Locate the cell with the specified text and output its [x, y] center coordinate. 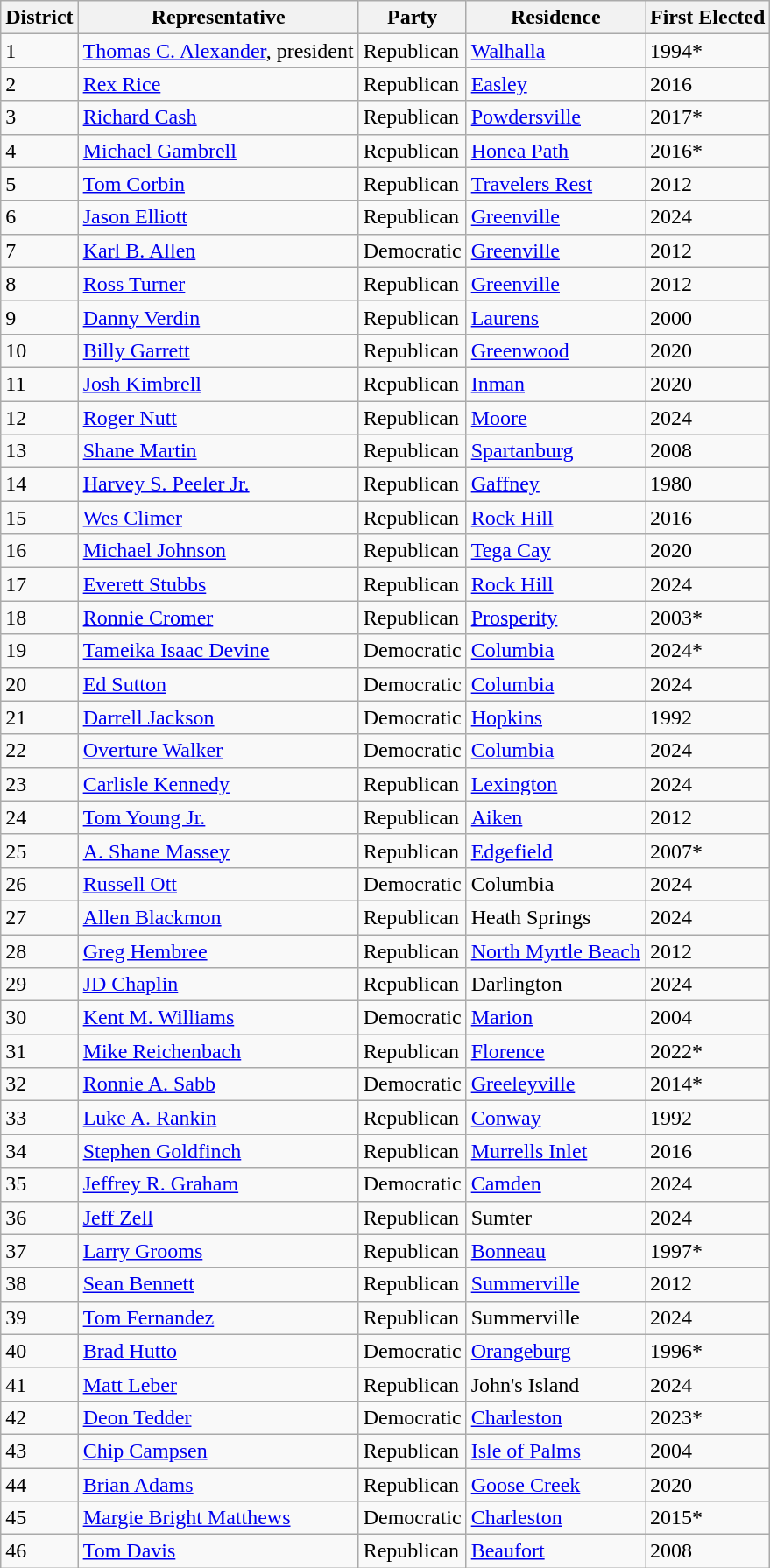
Wes Climer [218, 518]
2000 [707, 317]
34 [39, 1151]
37 [39, 1251]
22 [39, 751]
Aiken [555, 817]
14 [39, 484]
Billy Garrett [218, 350]
Tega Cay [555, 551]
33 [39, 1118]
Gaffney [555, 484]
Tom Fernandez [218, 1317]
Ed Sutton [218, 684]
District [39, 18]
Larry Grooms [218, 1251]
JD Chaplin [218, 985]
Josh Kimbrell [218, 384]
44 [39, 1485]
Matt Leber [218, 1384]
Powdersville [555, 117]
16 [39, 551]
1994* [707, 51]
6 [39, 217]
Luke A. Rankin [218, 1118]
Marion [555, 1018]
Harvey S. Peeler Jr. [218, 484]
7 [39, 251]
11 [39, 384]
2022* [707, 1051]
Florence [555, 1051]
2016* [707, 151]
Moore [555, 418]
Chip Campsen [218, 1451]
Beaufort [555, 1551]
A. Shane Massey [218, 851]
15 [39, 518]
21 [39, 717]
17 [39, 584]
Ronnie Cromer [218, 618]
25 [39, 851]
19 [39, 651]
Richard Cash [218, 117]
Michael Johnson [218, 551]
18 [39, 618]
Greg Hembree [218, 950]
Inman [555, 384]
41 [39, 1384]
24 [39, 817]
Easley [555, 84]
Ross Turner [218, 284]
Darrell Jackson [218, 717]
Heath Springs [555, 917]
2015* [707, 1518]
Shane Martin [218, 451]
10 [39, 350]
Bonneau [555, 1251]
Karl B. Allen [218, 251]
Greeleyville [555, 1084]
Stephen Goldfinch [218, 1151]
35 [39, 1184]
28 [39, 950]
Residence [555, 18]
40 [39, 1351]
Allen Blackmon [218, 917]
42 [39, 1417]
Kent M. Williams [218, 1018]
Orangeburg [555, 1351]
Tom Young Jr. [218, 817]
5 [39, 184]
2024* [707, 651]
Mike Reichenbach [218, 1051]
Representative [218, 18]
Murrells Inlet [555, 1151]
31 [39, 1051]
46 [39, 1551]
Conway [555, 1118]
Sumter [555, 1218]
3 [39, 117]
Thomas C. Alexander, president [218, 51]
Jason Elliott [218, 217]
13 [39, 451]
Greenwood [555, 350]
Walhalla [555, 51]
2023* [707, 1417]
Party [412, 18]
32 [39, 1084]
Honea Path [555, 151]
4 [39, 151]
Goose Creek [555, 1485]
12 [39, 418]
Hopkins [555, 717]
Tom Davis [218, 1551]
John's Island [555, 1384]
Michael Gambrell [218, 151]
1980 [707, 484]
2003* [707, 618]
Tom Corbin [218, 184]
Deon Tedder [218, 1417]
Sean Bennett [218, 1284]
Edgefield [555, 851]
Jeffrey R. Graham [218, 1184]
Tameika Isaac Devine [218, 651]
26 [39, 884]
38 [39, 1284]
29 [39, 985]
23 [39, 784]
1997* [707, 1251]
45 [39, 1518]
Spartanburg [555, 451]
Roger Nutt [218, 418]
Margie Bright Matthews [218, 1518]
Russell Ott [218, 884]
2 [39, 84]
Rex Rice [218, 84]
27 [39, 917]
20 [39, 684]
2017* [707, 117]
Brian Adams [218, 1485]
Lexington [555, 784]
Prosperity [555, 618]
Jeff Zell [218, 1218]
Camden [555, 1184]
Everett Stubbs [218, 584]
1 [39, 51]
8 [39, 284]
Brad Hutto [218, 1351]
Travelers Rest [555, 184]
1996* [707, 1351]
Darlington [555, 985]
2007* [707, 851]
Danny Verdin [218, 317]
30 [39, 1018]
Laurens [555, 317]
Ronnie A. Sabb [218, 1084]
Isle of Palms [555, 1451]
Carlisle Kennedy [218, 784]
39 [39, 1317]
43 [39, 1451]
North Myrtle Beach [555, 950]
2014* [707, 1084]
36 [39, 1218]
Overture Walker [218, 751]
First Elected [707, 18]
9 [39, 317]
